Scan for the cell matching the given text and deliver its (X, Y) coordinate at center. 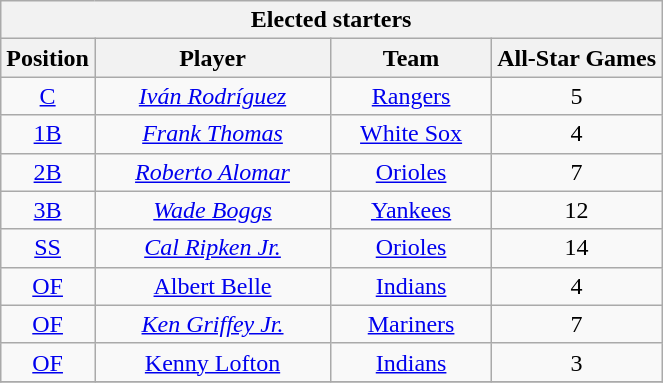
14 (577, 248)
Cal Ripken Jr. (212, 248)
Mariners (412, 324)
3B (48, 210)
Team (412, 58)
Wade Boggs (212, 210)
Frank Thomas (212, 134)
2B (48, 172)
Roberto Alomar (212, 172)
Elected starters (332, 20)
5 (577, 96)
Iván Rodríguez (212, 96)
Yankees (412, 210)
Rangers (412, 96)
1B (48, 134)
Position (48, 58)
SS (48, 248)
Albert Belle (212, 286)
C (48, 96)
Kenny Lofton (212, 362)
All-Star Games (577, 58)
12 (577, 210)
White Sox (412, 134)
Player (212, 58)
Ken Griffey Jr. (212, 324)
3 (577, 362)
